Scan for the cell matching the given text and deliver its [X, Y] coordinate at center. 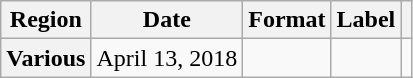
Region [46, 20]
Format [287, 20]
Various [46, 58]
April 13, 2018 [167, 58]
Label [366, 20]
Date [167, 20]
